From the cell containing the given text, extract its center point as (x, y) coordinate. 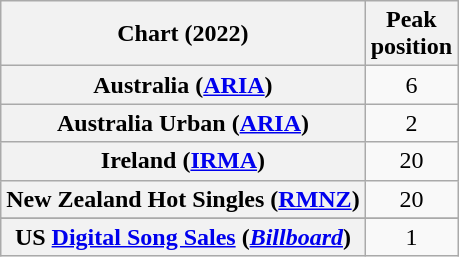
Australia Urban (ARIA) (183, 123)
US Digital Song Sales (Billboard) (183, 237)
Australia (ARIA) (183, 85)
Ireland (IRMA) (183, 161)
6 (411, 85)
Chart (2022) (183, 34)
Peakposition (411, 34)
1 (411, 237)
2 (411, 123)
New Zealand Hot Singles (RMNZ) (183, 199)
